Pinpoint the cell where the given text exists, returning its (X, Y) midpoint coordinate. 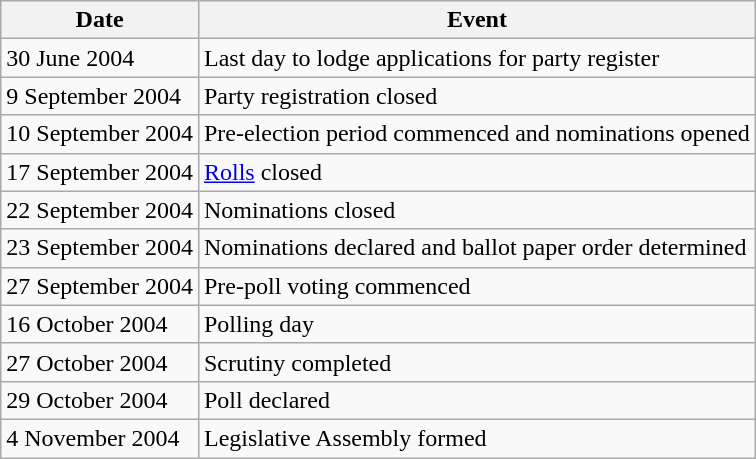
17 September 2004 (100, 172)
Rolls closed (476, 172)
Pre-poll voting commenced (476, 286)
Polling day (476, 324)
Date (100, 20)
Nominations declared and ballot paper order determined (476, 248)
Nominations closed (476, 210)
Scrutiny completed (476, 362)
10 September 2004 (100, 134)
Last day to lodge applications for party register (476, 58)
Poll declared (476, 400)
22 September 2004 (100, 210)
9 September 2004 (100, 96)
16 October 2004 (100, 324)
Pre-election period commenced and nominations opened (476, 134)
27 October 2004 (100, 362)
Party registration closed (476, 96)
30 June 2004 (100, 58)
Legislative Assembly formed (476, 438)
23 September 2004 (100, 248)
Event (476, 20)
27 September 2004 (100, 286)
4 November 2004 (100, 438)
29 October 2004 (100, 400)
